Pinpoint the cell where the given text exists, returning its (x, y) midpoint coordinate. 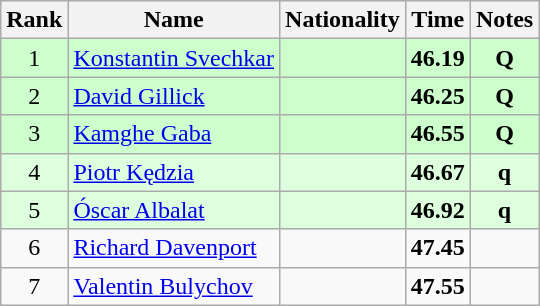
6 (34, 248)
46.25 (438, 96)
Nationality (343, 20)
Óscar Albalat (174, 210)
Piotr Kędzia (174, 172)
2 (34, 96)
Konstantin Svechkar (174, 58)
4 (34, 172)
Rank (34, 20)
7 (34, 286)
47.55 (438, 286)
Valentin Bulychov (174, 286)
46.92 (438, 210)
Name (174, 20)
David Gillick (174, 96)
3 (34, 134)
47.45 (438, 248)
1 (34, 58)
Richard Davenport (174, 248)
46.19 (438, 58)
5 (34, 210)
Notes (504, 20)
46.55 (438, 134)
Kamghe Gaba (174, 134)
46.67 (438, 172)
Time (438, 20)
